Scan for the cell matching the given text and deliver its [x, y] coordinate at center. 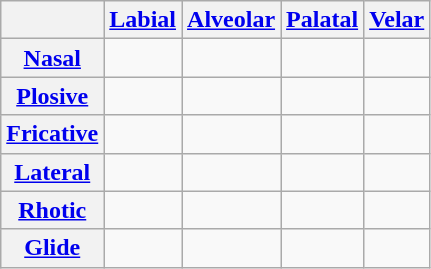
Velar [397, 20]
Alveolar [232, 20]
Plosive [52, 96]
Fricative [52, 134]
Nasal [52, 58]
Palatal [322, 20]
Rhotic [52, 210]
Glide [52, 248]
Lateral [52, 172]
Labial [143, 20]
